Output the (X, Y) coordinate of the center of the cell containing the given text.  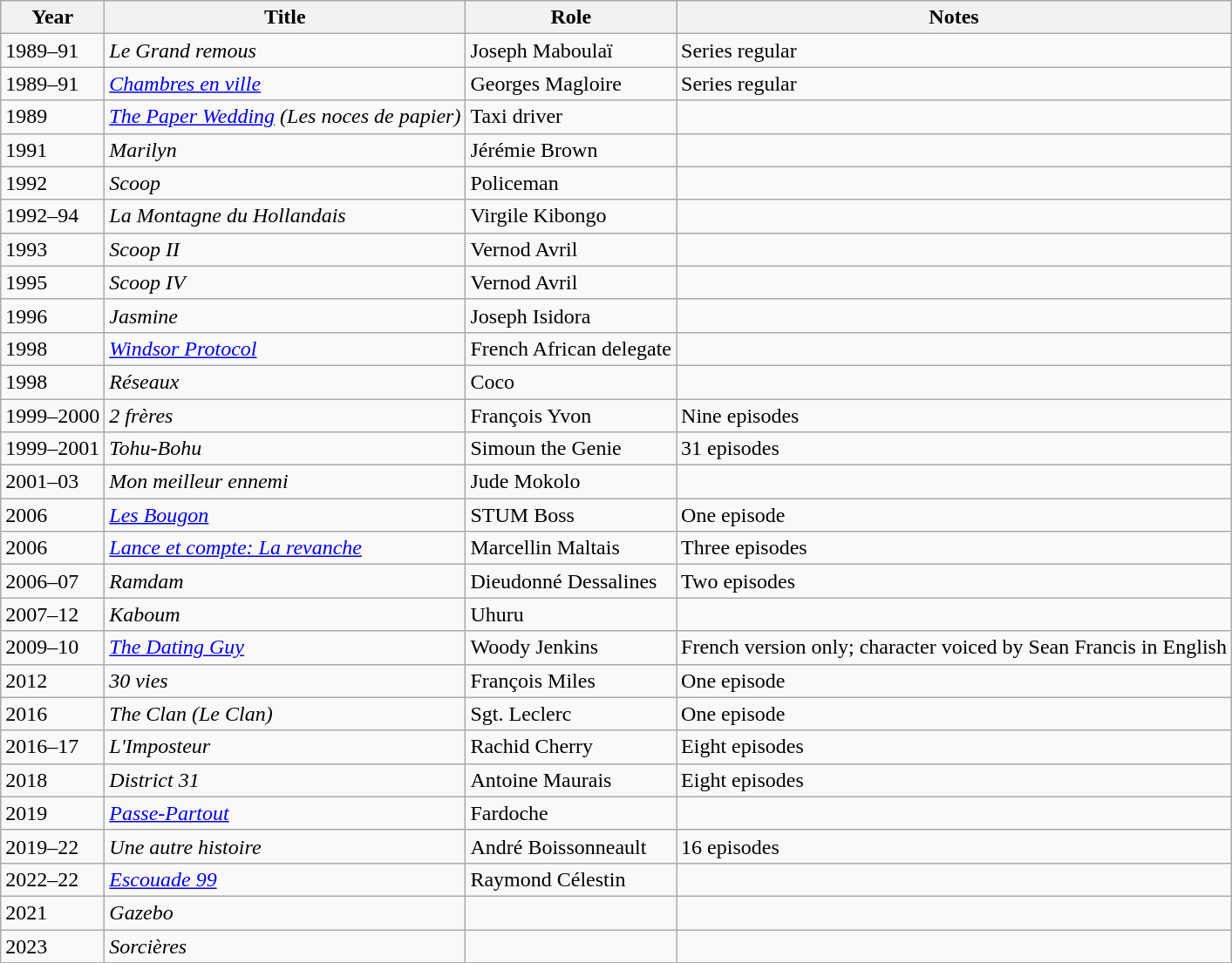
STUM Boss (571, 515)
30 vies (285, 681)
Three episodes (954, 548)
1992–94 (52, 216)
Une autre histoire (285, 846)
The Dating Guy (285, 648)
2019–22 (52, 846)
Year (52, 17)
Fardoche (571, 813)
Le Grand remous (285, 51)
1992 (52, 183)
2001–03 (52, 482)
Ramdam (285, 581)
The Clan (Le Clan) (285, 714)
Georges Magloire (571, 84)
Jude Mokolo (571, 482)
Chambres en ville (285, 84)
1995 (52, 282)
Scoop (285, 183)
Gazebo (285, 912)
Jasmine (285, 315)
Mon meilleur ennemi (285, 482)
Escouade 99 (285, 879)
Policeman (571, 183)
Woody Jenkins (571, 648)
Joseph Isidora (571, 315)
François Miles (571, 681)
1996 (52, 315)
La Montagne du Hollandais (285, 216)
Windsor Protocol (285, 349)
Role (571, 17)
31 episodes (954, 449)
Antoine Maurais (571, 780)
2018 (52, 780)
Joseph Maboulaï (571, 51)
1993 (52, 249)
2019 (52, 813)
Raymond Célestin (571, 879)
Dieudonné Dessalines (571, 581)
2007–12 (52, 614)
Marilyn (285, 150)
L'Imposteur (285, 747)
2016 (52, 714)
2021 (52, 912)
1999–2000 (52, 416)
1989 (52, 117)
2009–10 (52, 648)
Sorcières (285, 946)
2023 (52, 946)
Uhuru (571, 614)
Taxi driver (571, 117)
District 31 (285, 780)
French African delegate (571, 349)
André Boissonneault (571, 846)
Virgile Kibongo (571, 216)
Tohu-Bohu (285, 449)
French version only; character voiced by Sean Francis in English (954, 648)
Two episodes (954, 581)
Sgt. Leclerc (571, 714)
Scoop II (285, 249)
1991 (52, 150)
Title (285, 17)
2 frères (285, 416)
The Paper Wedding (Les noces de papier) (285, 117)
Rachid Cherry (571, 747)
Les Bougon (285, 515)
Lance et compte: La revanche (285, 548)
Jérémie Brown (571, 150)
Réseaux (285, 382)
Passe-Partout (285, 813)
2012 (52, 681)
16 episodes (954, 846)
Scoop IV (285, 282)
2016–17 (52, 747)
Kaboum (285, 614)
Notes (954, 17)
François Yvon (571, 416)
Nine episodes (954, 416)
Simoun the Genie (571, 449)
1999–2001 (52, 449)
Coco (571, 382)
Marcellin Maltais (571, 548)
2022–22 (52, 879)
2006–07 (52, 581)
